Extract the [X, Y] coordinate from the center of the cell holding the provided text.  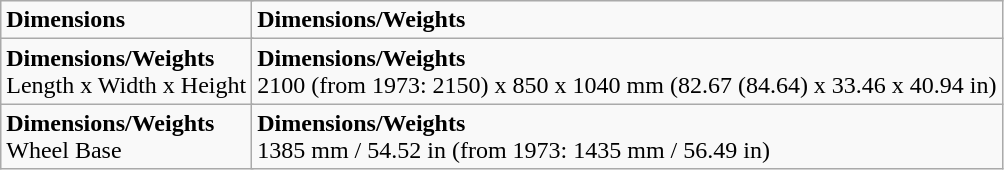
Dimensions/Weights1385 mm / 54.52 in (from 1973: 1435 mm / 56.49 in) [627, 136]
Dimensions/WeightsWheel Base [126, 136]
Dimensions/Weights2100 (from 1973: 2150) x 850 x 1040 mm (82.67 (84.64) x 33.46 x 40.94 in) [627, 72]
Dimensions [126, 20]
Dimensions/Weights [627, 20]
Dimensions/WeightsLength x Width x Height [126, 72]
